Extract the [x, y] coordinate from the center of the cell holding the provided text.  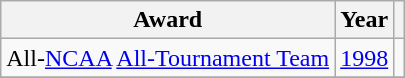
All-NCAA All-Tournament Team [168, 58]
1998 [364, 58]
Year [364, 20]
Award [168, 20]
